From the cell containing the given text, extract its center point as (X, Y) coordinate. 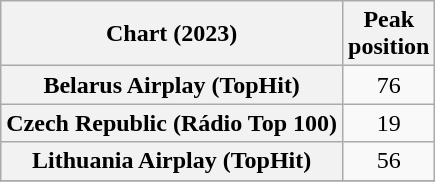
Peakposition (389, 34)
Chart (2023) (172, 34)
Czech Republic (Rádio Top 100) (172, 123)
Lithuania Airplay (TopHit) (172, 161)
19 (389, 123)
76 (389, 85)
Belarus Airplay (TopHit) (172, 85)
56 (389, 161)
